For the text-containing cell, return its midpoint in [X, Y] coordinate format. 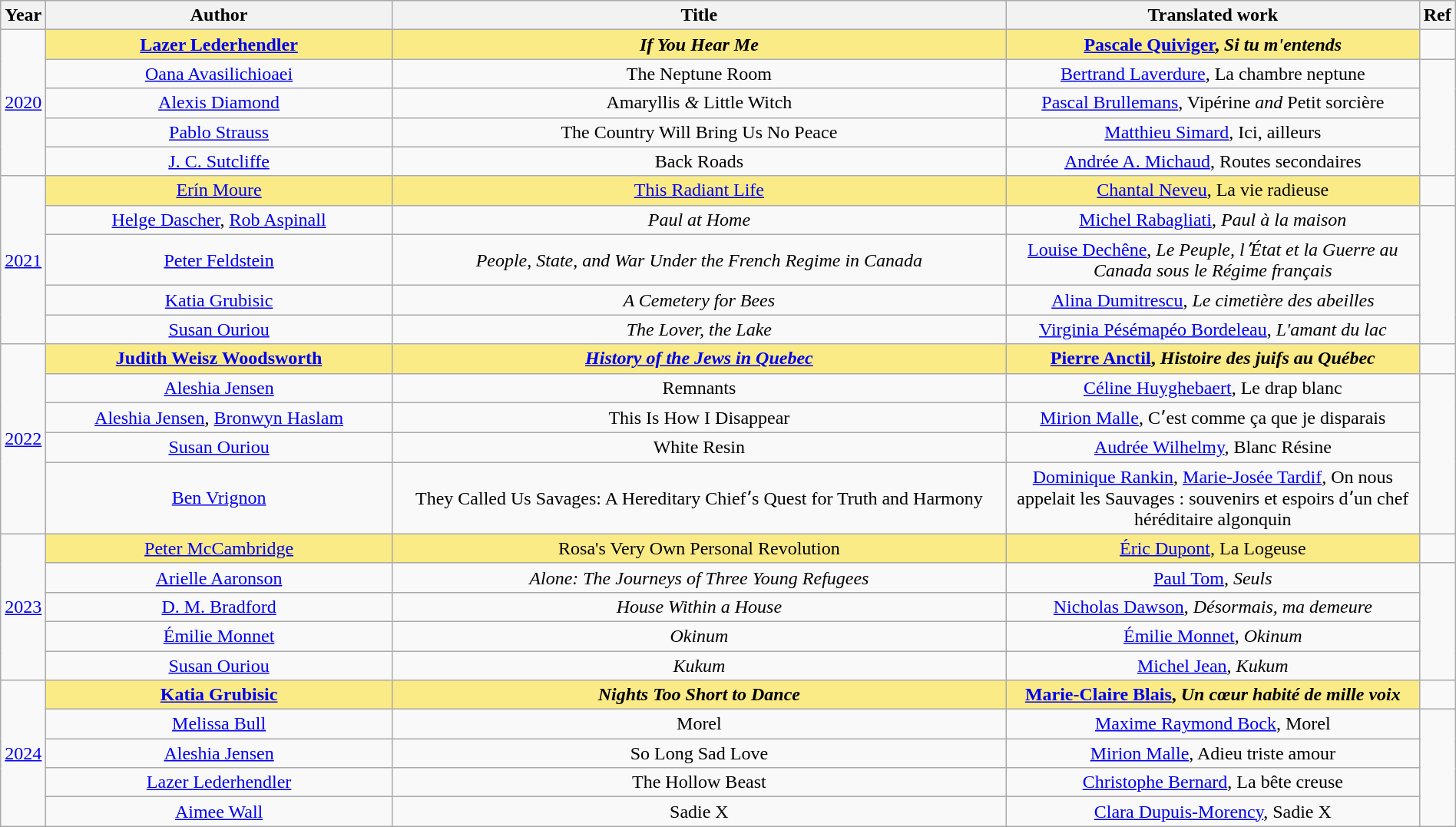
The Country Will Bring Us No Peace [699, 132]
This Radiant Life [699, 190]
Mirion Malle, Cʼest comme ça que je disparais [1213, 418]
Paul at Home [699, 220]
2020 [23, 103]
Alina Dumitrescu, Le cimetière des abeilles [1213, 300]
Remnants [699, 388]
Mirion Malle, Adieu triste amour [1213, 753]
Rosa's Very Own Personal Revolution [699, 548]
Peter Feldstein [220, 260]
So Long Sad Love [699, 753]
Aimee Wall [220, 812]
Sadie X [699, 812]
White Resin [699, 448]
Oana Avasilichioaei [220, 74]
Melissa Bull [220, 724]
Nicholas Dawson, Désormais, ma demeure [1213, 607]
If You Hear Me [699, 45]
Ref [1438, 15]
D. M. Bradford [220, 607]
Kukum [699, 666]
This Is How I Disappear [699, 418]
2022 [23, 439]
Maxime Raymond Bock, Morel [1213, 724]
Amaryllis & Little Witch [699, 103]
Aleshia Jensen, Bronwyn Haslam [220, 418]
J. C. Sutcliffe [220, 161]
Matthieu Simard, Ici, ailleurs [1213, 132]
Translated work [1213, 15]
Paul Tom, Seuls [1213, 577]
Nights Too Short to Dance [699, 695]
Clara Dupuis-Morency, Sadie X [1213, 812]
Alexis Diamond [220, 103]
Louise Dechêne, Le Peuple, lʼÉtat et la Guerre au Canada sous le Régime français [1213, 260]
Michel Rabagliati, Paul à la maison [1213, 220]
Chantal Neveu, La vie radieuse [1213, 190]
Okinum [699, 636]
Émilie Monnet [220, 636]
Year [23, 15]
Pascal Brullemans, Vipérine and Petit sorcière [1213, 103]
Peter McCambridge [220, 548]
History of the Jews in Quebec [699, 359]
Audrée Wilhelmy, Blanc Résine [1213, 448]
Pablo Strauss [220, 132]
People, State, and War Under the French Regime in Canada [699, 260]
Virginia Pésémapéo Bordeleau, L'amant du lac [1213, 329]
Alone: The Journeys of Three Young Refugees [699, 577]
Andrée A. Michaud, Routes secondaires [1213, 161]
Arielle Aaronson [220, 577]
Back Roads [699, 161]
Judith Weisz Woodsworth [220, 359]
A Cemetery for Bees [699, 300]
Morel [699, 724]
Title [699, 15]
House Within a House [699, 607]
Michel Jean, Kukum [1213, 666]
Dominique Rankin, Marie-Josée Tardif, On nous appelait les Sauvages : souvenirs et espoirs dʼun chef héréditaire algonquin [1213, 498]
Pierre Anctil, Histoire des juifs au Québec [1213, 359]
2023 [23, 607]
Pascale Quiviger, Si tu m'entends [1213, 45]
The Hollow Beast [699, 782]
Helge Dascher, Rob Aspinall [220, 220]
Erín Moure [220, 190]
The Lover, the Lake [699, 329]
Ben Vrignon [220, 498]
Author [220, 15]
2024 [23, 753]
The Neptune Room [699, 74]
2021 [23, 260]
Marie-Claire Blais, Un cœur habité de mille voix [1213, 695]
Christophe Bernard, La bête creuse [1213, 782]
They Called Us Savages: A Hereditary Chiefʼs Quest for Truth and Harmony [699, 498]
Émilie Monnet, Okinum [1213, 636]
Céline Huyghebaert, Le drap blanc [1213, 388]
Bertrand Laverdure, La chambre neptune [1213, 74]
Éric Dupont, La Logeuse [1213, 548]
